Locate the cell with the specified text and output its [X, Y] center coordinate. 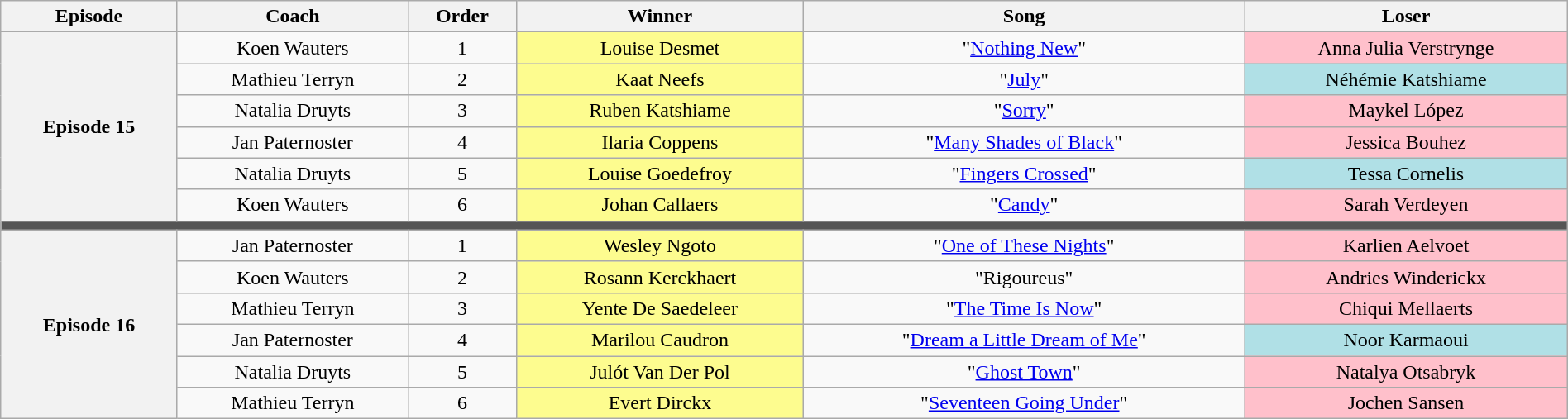
Yente De Saedeleer [660, 308]
"Sorry" [1024, 111]
Ilaria Coppens [660, 142]
"Many Shades of Black" [1024, 142]
Maykel López [1406, 111]
Loser [1406, 17]
Kaat Neefs [660, 79]
"Ghost Town" [1024, 371]
Julót Van Der Pol [660, 371]
Louise Goedefroy [660, 174]
"July" [1024, 79]
Ruben Katshiame [660, 111]
Néhémie Katshiame [1406, 79]
Marilou Caudron [660, 340]
Natalya Otsabryk [1406, 371]
Anna Julia Verstrynge [1406, 48]
"Nothing New" [1024, 48]
Order [463, 17]
Andries Winderickx [1406, 277]
Noor Karmaoui [1406, 340]
Episode 16 [89, 324]
"Rigoureus" [1024, 277]
Louise Desmet [660, 48]
"Dream a Little Dream of Me" [1024, 340]
Winner [660, 17]
Sarah Verdeyen [1406, 205]
Episode [89, 17]
Evert Dirckx [660, 403]
"Candy" [1024, 205]
Karlien Aelvoet [1406, 245]
"The Time Is Now" [1024, 308]
"Seventeen Going Under" [1024, 403]
Coach [293, 17]
Rosann Kerckhaert [660, 277]
"One of These Nights" [1024, 245]
Johan Callaers [660, 205]
Jessica Bouhez [1406, 142]
Chiqui Mellaerts [1406, 308]
"Fingers Crossed" [1024, 174]
Song [1024, 17]
Wesley Ngoto [660, 245]
Jochen Sansen [1406, 403]
Episode 15 [89, 126]
Tessa Cornelis [1406, 174]
